Extract the (x, y) coordinate from the center of the cell holding the provided text.  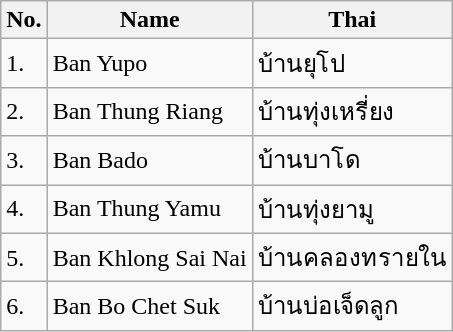
บ้านคลองทรายใน (352, 258)
5. (24, 258)
Thai (352, 20)
บ้านยุโป (352, 64)
1. (24, 64)
Ban Bado (150, 160)
Ban Yupo (150, 64)
บ้านบาโด (352, 160)
บ้านทุ่งเหรี่ยง (352, 112)
บ้านบ่อเจ็ดลูก (352, 306)
3. (24, 160)
2. (24, 112)
บ้านทุ่งยามู (352, 208)
Ban Bo Chet Suk (150, 306)
6. (24, 306)
Ban Khlong Sai Nai (150, 258)
Name (150, 20)
Ban Thung Yamu (150, 208)
Ban Thung Riang (150, 112)
No. (24, 20)
4. (24, 208)
